Search for the cell housing the specified text and yield its (X, Y) center coordinate. 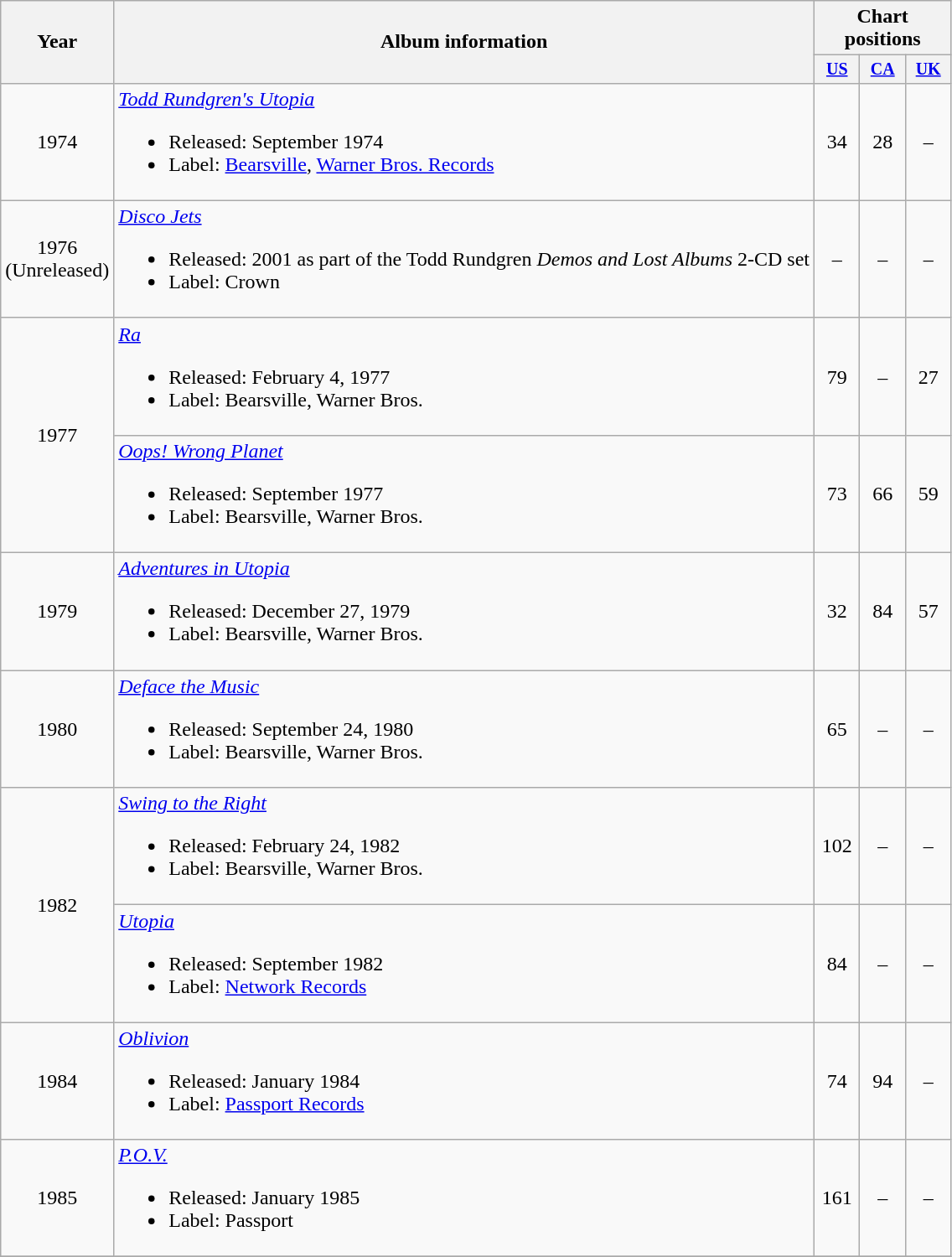
Swing to the RightReleased: February 24, 1982Label: Bearsville, Warner Bros. (464, 846)
1976 (Unreleased) (57, 259)
1980 (57, 729)
RaReleased: February 4, 1977Label: Bearsville, Warner Bros. (464, 376)
Year (57, 42)
UK (928, 69)
UtopiaReleased: September 1982Label: Network Records (464, 964)
74 (837, 1081)
Chart positions (883, 28)
66 (882, 494)
P.O.V.Released: January 1985Label: Passport (464, 1198)
34 (837, 142)
OblivionReleased: January 1984Label: Passport Records (464, 1081)
Disco JetsReleased: 2001 as part of the Todd Rundgren Demos and Lost Albums 2-CD setLabel: Crown (464, 259)
65 (837, 729)
1977 (57, 435)
59 (928, 494)
73 (837, 494)
1985 (57, 1198)
US (837, 69)
161 (837, 1198)
32 (837, 612)
Oops! Wrong PlanetReleased: September 1977Label: Bearsville, Warner Bros. (464, 494)
1974 (57, 142)
1982 (57, 905)
1984 (57, 1081)
94 (882, 1081)
27 (928, 376)
Adventures in UtopiaReleased: December 27, 1979Label: Bearsville, Warner Bros. (464, 612)
28 (882, 142)
Album information (464, 42)
Deface the MusicReleased: September 24, 1980Label: Bearsville, Warner Bros. (464, 729)
CA (882, 69)
57 (928, 612)
Todd Rundgren's UtopiaReleased: September 1974Label: Bearsville, Warner Bros. Records (464, 142)
102 (837, 846)
79 (837, 376)
1979 (57, 612)
